Determine the [x, y] coordinate at the center of the cell enclosing the given text.  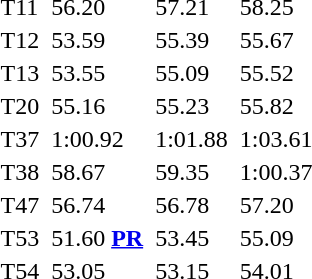
59.35 [192, 172]
1:01.88 [192, 139]
55.16 [98, 106]
56.74 [98, 205]
51.60 PR [98, 238]
55.39 [192, 40]
53.45 [192, 238]
55.23 [192, 106]
58.67 [98, 172]
55.09 [192, 73]
1:00.92 [98, 139]
56.78 [192, 205]
53.55 [98, 73]
53.59 [98, 40]
